Detect which cell encompasses the target text, then output its [x, y] center coordinate. 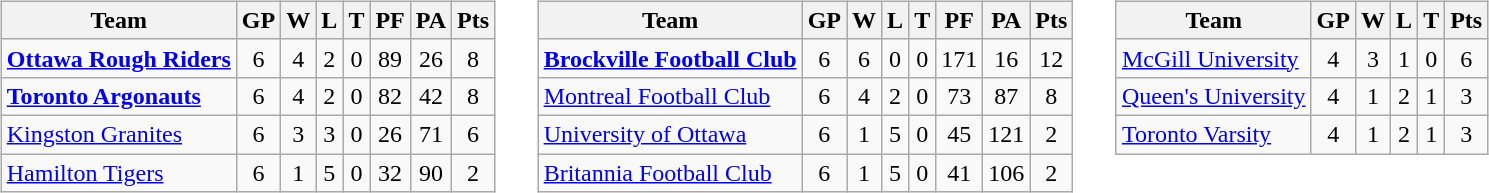
171 [960, 58]
Kingston Granites [118, 134]
87 [1006, 96]
Toronto Varsity [1214, 134]
89 [390, 58]
41 [960, 173]
16 [1006, 58]
Toronto Argonauts [118, 96]
82 [390, 96]
12 [1052, 58]
Queen's University [1214, 96]
Britannia Football Club [670, 173]
University of Ottawa [670, 134]
45 [960, 134]
Hamilton Tigers [118, 173]
32 [390, 173]
Brockville Football Club [670, 58]
106 [1006, 173]
42 [430, 96]
73 [960, 96]
71 [430, 134]
McGill University [1214, 58]
90 [430, 173]
121 [1006, 134]
Montreal Football Club [670, 96]
Ottawa Rough Riders [118, 58]
